Search for the cell housing the specified text and yield its (X, Y) center coordinate. 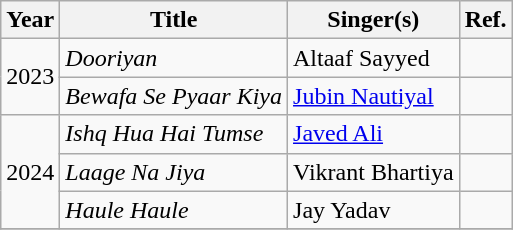
Dooriyan (174, 58)
Bewafa Se Pyaar Kiya (174, 96)
Singer(s) (374, 20)
Altaaf Sayyed (374, 58)
Ref. (486, 20)
Jubin Nautiyal (374, 96)
Year (30, 20)
Ishq Hua Hai Tumse (174, 134)
Title (174, 20)
2024 (30, 172)
Jay Yadav (374, 210)
Vikrant Bhartiya (374, 172)
Laage Na Jiya (174, 172)
Haule Haule (174, 210)
Javed Ali (374, 134)
2023 (30, 77)
